Find where the given text appears and provide that cell's center as [x, y] coordinate. 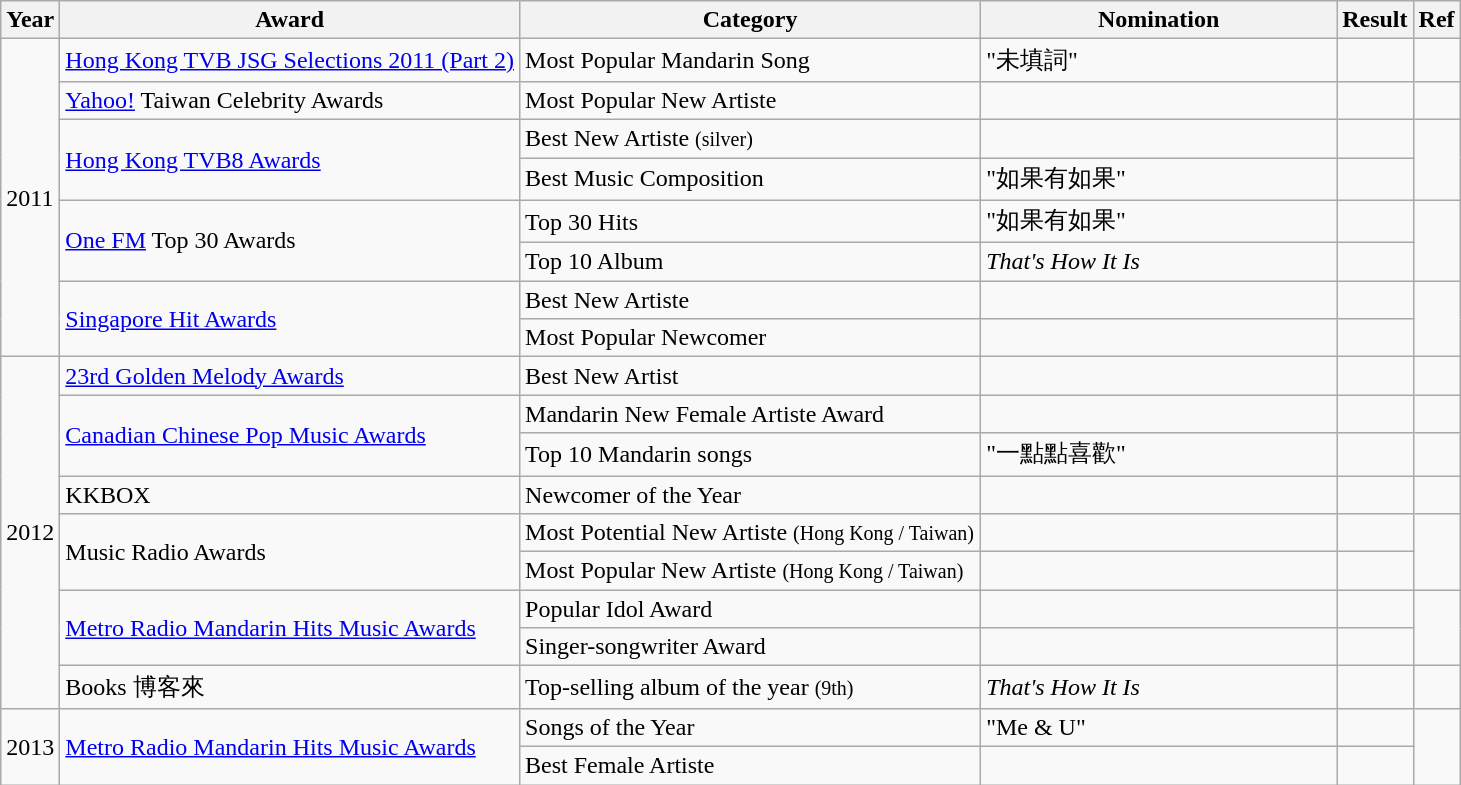
Best New Artist [750, 376]
One FM Top 30 Awards [290, 240]
Mandarin New Female Artiste Award [750, 414]
Most Popular Mandarin Song [750, 60]
Best Music Composition [750, 180]
"Me & U" [1159, 727]
Newcomer of the Year [750, 495]
Singer-songwriter Award [750, 647]
Best New Artiste [750, 300]
Top-selling album of the year (9th) [750, 688]
Most Popular New Artiste [750, 100]
Hong Kong TVB JSG Selections 2011 (Part 2) [290, 60]
Result [1375, 20]
Songs of the Year [750, 727]
Most Popular New Artiste (Hong Kong / Taiwan) [750, 571]
Popular Idol Award [750, 609]
Music Radio Awards [290, 552]
23rd Golden Melody Awards [290, 376]
Top 30 Hits [750, 222]
Top 10 Album [750, 262]
Ref [1436, 20]
Canadian Chinese Pop Music Awards [290, 436]
Most Potential New Artiste (Hong Kong / Taiwan) [750, 533]
Category [750, 20]
Singapore Hit Awards [290, 319]
2012 [30, 533]
Nomination [1159, 20]
Books 博客來 [290, 688]
Award [290, 20]
Yahoo! Taiwan Celebrity Awards [290, 100]
2011 [30, 198]
2013 [30, 746]
Hong Kong TVB8 Awards [290, 160]
Best New Artiste (silver) [750, 138]
Most Popular Newcomer [750, 338]
"未填詞" [1159, 60]
Year [30, 20]
Top 10 Mandarin songs [750, 454]
Best Female Artiste [750, 765]
"一點點喜歡" [1159, 454]
KKBOX [290, 495]
